Find where the given text appears and provide that cell's center as [x, y] coordinate. 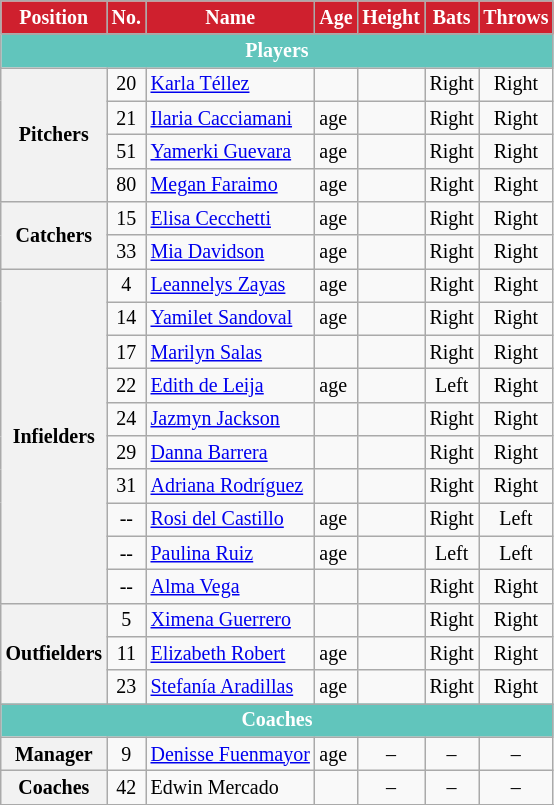
5 [126, 620]
33 [126, 252]
Danna Barrera [230, 452]
51 [126, 152]
21 [126, 118]
15 [126, 218]
Adriana Rodríguez [230, 486]
Yamilet Sandoval [230, 318]
Throws [516, 18]
Leannelys Zayas [230, 286]
Infielders [54, 436]
Alma Vega [230, 586]
14 [126, 318]
Elizabeth Robert [230, 654]
Yamerki Guevara [230, 152]
Edwin Mercado [230, 788]
Denisse Fuenmayor [230, 754]
Jazmyn Jackson [230, 420]
9 [126, 754]
23 [126, 686]
Bats [452, 18]
Catchers [54, 236]
20 [126, 84]
Stefanía Aradillas [230, 686]
Age [336, 18]
Name [230, 18]
Paulina Ruiz [230, 554]
Position [54, 18]
24 [126, 420]
11 [126, 654]
Pitchers [54, 135]
Mia Davidson [230, 252]
Karla Téllez [230, 84]
Edith de Leija [230, 386]
Megan Faraimo [230, 184]
Outfielders [54, 654]
No. [126, 18]
17 [126, 352]
22 [126, 386]
Marilyn Salas [230, 352]
42 [126, 788]
Height [390, 18]
4 [126, 286]
29 [126, 452]
Rosi del Castillo [230, 520]
Elisa Cecchetti [230, 218]
Ximena Guerrero [230, 620]
31 [126, 486]
80 [126, 184]
Ilaria Cacciamani [230, 118]
Manager [54, 754]
Players [277, 52]
